For the text-containing cell, return its midpoint in [x, y] coordinate format. 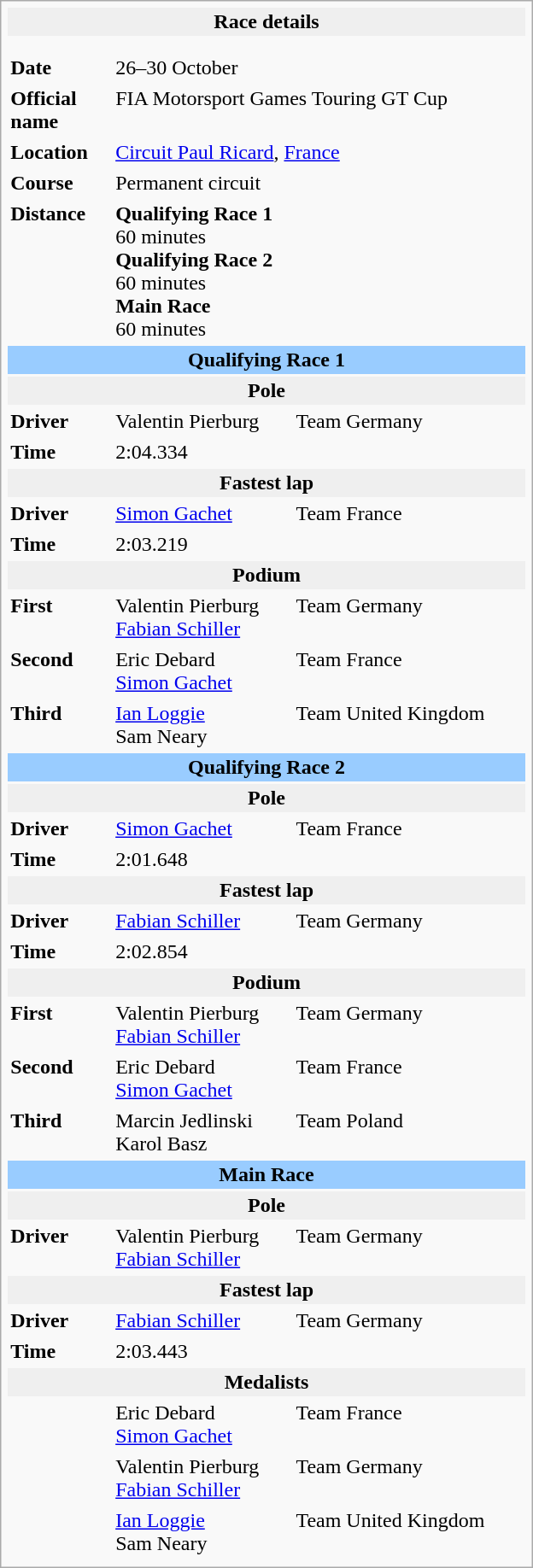
Team Poland [408, 1132]
FIA Motorsport Games Touring GT Cup [319, 110]
Qualifying Race 1 [266, 360]
26–30 October [202, 68]
2:03.443 [319, 1351]
Race details [266, 22]
Medalists [266, 1382]
Valentin Pierburg [202, 422]
Course [59, 183]
2:04.334 [319, 453]
Distance [59, 272]
Location [59, 152]
Date [59, 68]
Marcin Jedlinski Karol Basz [202, 1132]
2:01.648 [319, 859]
Qualifying Race 2 [266, 767]
2:03.219 [319, 545]
Main Race [266, 1175]
Official name [59, 110]
Circuit Paul Ricard, France [319, 152]
Qualifying Race 160 minutesQualifying Race 260 minutesMain Race60 minutes [319, 272]
2:02.854 [319, 951]
Permanent circuit [319, 183]
